Return (x, y) of the center of cell containing provided text 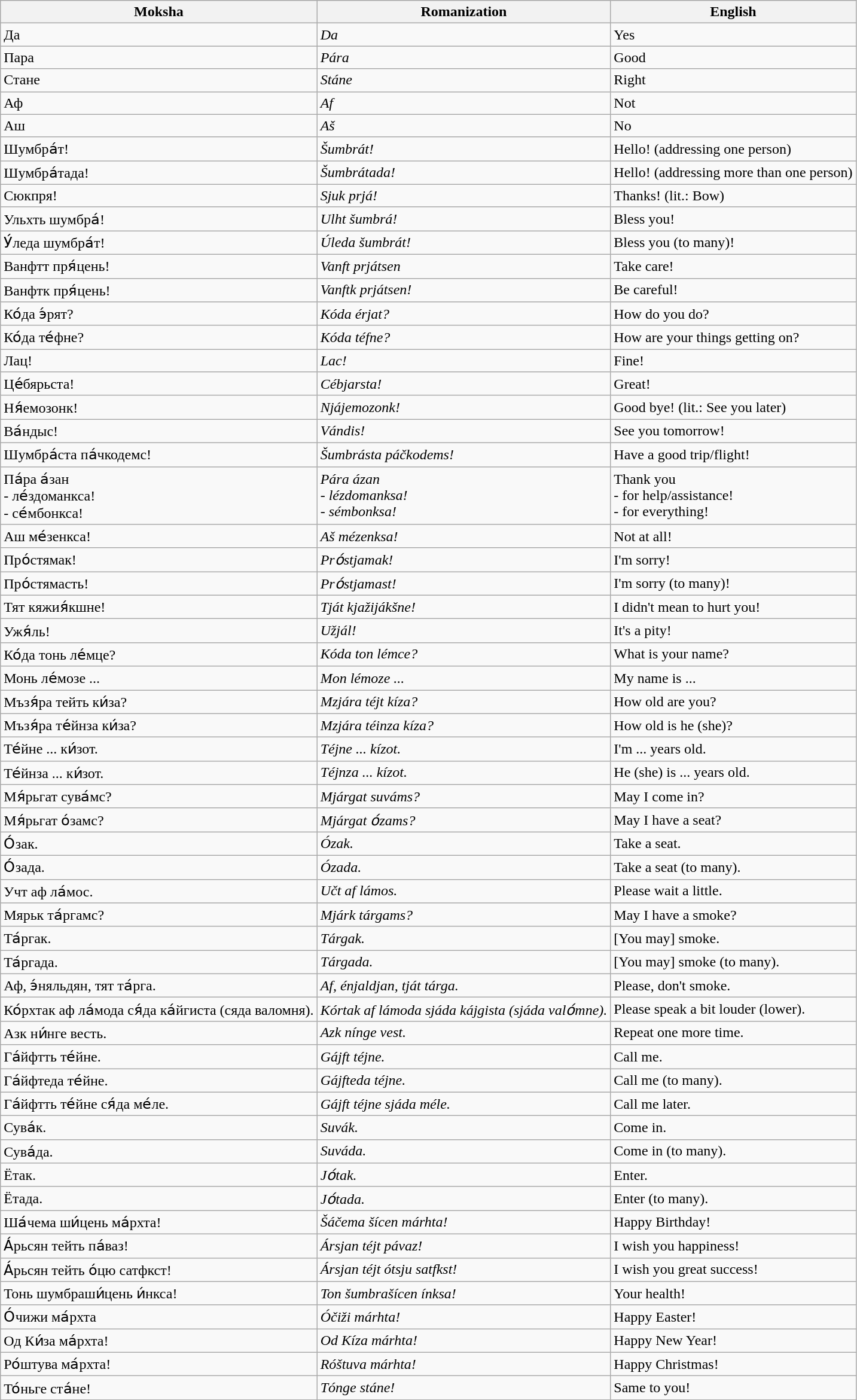
Učt af lámos. (464, 891)
May I come in? (733, 797)
Šumbrátada! (464, 173)
Ton šumbrašícen ínksa! (464, 1294)
Та́ргада. (159, 962)
I wish you happiness! (733, 1246)
Your health! (733, 1294)
Ко́да те́фне? (159, 337)
Gájft téjne. (464, 1057)
Ко́да э́рят? (159, 314)
English (733, 12)
Ётада. (159, 1198)
Úleda šumbrát! (464, 243)
My name is ... (733, 678)
Happy Birthday! (733, 1222)
Aš (464, 126)
Please wait a little. (733, 891)
Bless you (to many)! (733, 243)
Come in (to many). (733, 1151)
Монь ле́мозе ... (159, 678)
Ванфтт пря́цень! (159, 266)
Тонь шумбраши́цень и́нкса! (159, 1294)
Vándis! (464, 431)
О́зак. (159, 844)
Suvák. (464, 1128)
Га́йфтть те́йне. (159, 1057)
See you tomorrow! (733, 431)
Hello! (addressing one person) (733, 149)
Call me. (733, 1057)
Róštuva márhta! (464, 1364)
Мя́рьгат о́замс? (159, 820)
May I have a seat? (733, 820)
Take care! (733, 266)
Учт аф ла́мос. (159, 891)
Стане (159, 80)
Call me (to many). (733, 1080)
What is your name? (733, 654)
Happy New Year! (733, 1341)
Га́йфтеда те́йне. (159, 1080)
Те́йнза ... ки́зот. (159, 773)
No (733, 126)
Ársjan téjt pávaz! (464, 1246)
Ша́чема ши́цень ма́рхта! (159, 1222)
Thanks! (lit.: Bow) (733, 196)
Romanization (464, 12)
Pára ázan- lézdomanksa!- sémbonksa! (464, 495)
Мя́рьгат сува́мс? (159, 797)
Мярьк та́ргамс? (159, 915)
Šumbrásta páčkodems! (464, 455)
I didn't mean to hurt you! (733, 607)
Vanft prjátsen (464, 266)
Take a seat (to many). (733, 867)
Ванфтк пря́цень! (159, 290)
А́рьсян тейть о́цю сатфкст! (159, 1270)
Це́бярьста! (159, 384)
Enter (to many). (733, 1198)
Мъзя́ра тейть ки́зa? (159, 702)
А́рьсян тейть па́ваз! (159, 1246)
Kóda érjat? (464, 314)
Jо́tada. (464, 1198)
Те́йне ... ки́зот. (159, 749)
Not at all! (733, 536)
Hello! (addressing more than one person) (733, 173)
Suváda. (464, 1151)
Stáne (464, 80)
Шумбра́тада! (159, 173)
Па́ра а́зан- ле́здоманкса!- се́мбонкса! (159, 495)
Сюкпря! (159, 196)
Kóda téfne? (464, 337)
Be careful! (733, 290)
Да (159, 35)
Azk nínge vest. (464, 1033)
How are your things getting on? (733, 337)
Сува́да. (159, 1151)
Азк ни́нге весть. (159, 1033)
Téjnza ... kízot. (464, 773)
Ня́емозонк! (159, 407)
He (she) is ... years old. (733, 773)
Про́стямак! (159, 560)
Mjárk tárgams? (464, 915)
Aš mézenksa! (464, 536)
Аш ме́зенкса! (159, 536)
Ózada. (464, 867)
Od Kíza márhta! (464, 1341)
Pára (464, 57)
Ко́да тонь ле́мце? (159, 654)
Ва́ндыс! (159, 431)
Kórtak af lámoda sjáda kájgista (sjáda valо́mne). (464, 1009)
Yes (733, 35)
Mjárgat suváms? (464, 797)
[You may] smoke (to many). (733, 962)
Ульхть шумбра́! (159, 219)
Mon lémoze ... (464, 678)
Га́йфтть те́йне ся́да ме́ле. (159, 1104)
Mzjára téjt kíza? (464, 702)
Šumbrát! (464, 149)
I'm ... years old. (733, 749)
Repeat one more time. (733, 1033)
Jо́tak. (464, 1175)
Шумбра́ста па́чкодемс! (159, 455)
Пара (159, 57)
Call me later. (733, 1104)
Про́стямасть! (159, 584)
Mjárgat о́zams? (464, 820)
Happy Easter! (733, 1317)
Prо́stjamak! (464, 560)
Užjál! (464, 631)
May I have a smoke? (733, 915)
Same to you! (733, 1388)
Have a good trip/flight! (733, 455)
Та́ргак. (159, 938)
Right (733, 80)
Ulht šumbrá! (464, 219)
Ózak. (464, 844)
Лац! (159, 361)
Good bye! (lit.: See you later) (733, 407)
[You may] smoke. (733, 938)
Moksha (159, 12)
Njájemozonk! (464, 407)
Gájft téjne sjáda méle. (464, 1104)
Da (464, 35)
Prо́stjamast! (464, 584)
Ужя́ль! (159, 631)
Cébjarsta! (464, 384)
How old are you? (733, 702)
Bless you! (733, 219)
Tónge stáne! (464, 1388)
Tját kjažijákšne! (464, 607)
Vanftk prjátsen! (464, 290)
Тят кяжия́кшне! (159, 607)
Ко́рхтак аф ла́мода ся́да ка́йгиста (сяда валомня). (159, 1009)
О́зада. (159, 867)
I'm sorry (to many)! (733, 584)
I'm sorry! (733, 560)
Sjuk prjá! (464, 196)
Kóda ton lémce? (464, 654)
Great! (733, 384)
Mzjára téinza kíza? (464, 725)
Téjne ... kízot. (464, 749)
Аф, э́няльдян, тят та́рга. (159, 986)
Аф (159, 103)
Gájfteda téjne. (464, 1080)
Please speak a bit louder (lower). (733, 1009)
Fine! (733, 361)
Please, don't smoke. (733, 986)
I wish you great success! (733, 1270)
Ársjan téjt ótsju satfkst! (464, 1270)
Thank you- for help/assistance!- for everything! (733, 495)
Not (733, 103)
Tárgak. (464, 938)
Enter. (733, 1175)
Af (464, 103)
Од Ки́за ма́рхта! (159, 1341)
Óčiži márhta! (464, 1317)
Come in. (733, 1128)
У́леда шумбра́т! (159, 243)
Tárgada. (464, 962)
Take a seat. (733, 844)
О́чижи ма́рхта (159, 1317)
How do you do? (733, 314)
How old is he (she)? (733, 725)
Мъзя́ра те́йнза ки́за? (159, 725)
Сува́к. (159, 1128)
Af, énjaldjan, tját tárga. (464, 986)
It's a pity! (733, 631)
Аш (159, 126)
Happy Christmas! (733, 1364)
Шумбра́т! (159, 149)
Ро́штува ма́рхта! (159, 1364)
Šáčema šícen márhta! (464, 1222)
Good (733, 57)
Lac! (464, 361)
Ётак. (159, 1175)
То́ньге ста́не! (159, 1388)
